Scan for the cell matching the given text and deliver its (x, y) coordinate at center. 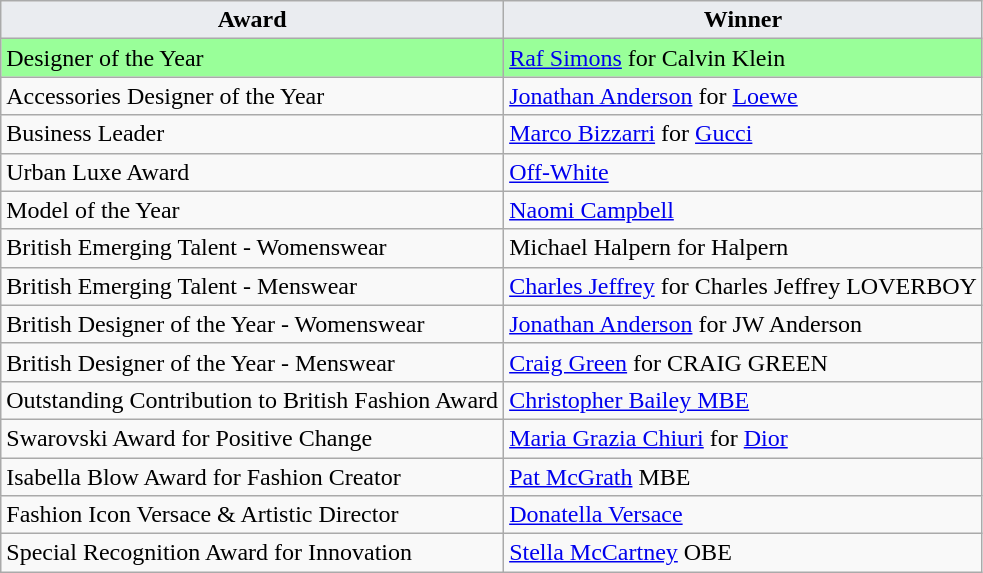
Jonathan Anderson for JW Anderson (744, 324)
Naomi Campbell (744, 210)
Marco Bizzarri for Gucci (744, 134)
Special Recognition Award for Innovation (252, 553)
Business Leader (252, 134)
Stella McCartney OBE (744, 553)
Designer of the Year (252, 58)
Fashion Icon Versace & Artistic Director (252, 515)
Off-White (744, 172)
British Emerging Talent - Womenswear (252, 248)
Accessories Designer of the Year (252, 96)
British Designer of the Year - Menswear (252, 362)
Award (252, 20)
British Emerging Talent - Menswear (252, 286)
Michael Halpern for Halpern (744, 248)
Raf Simons for Calvin Klein (744, 58)
Winner (744, 20)
Isabella Blow Award for Fashion Creator (252, 477)
Pat McGrath MBE (744, 477)
Urban Luxe Award (252, 172)
Jonathan Anderson for Loewe (744, 96)
Outstanding Contribution to British Fashion Award (252, 400)
Charles Jeffrey for Charles Jeffrey LOVERBOY (744, 286)
Maria Grazia Chiuri for Dior (744, 438)
Donatella Versace (744, 515)
Craig Green for CRAIG GREEN (744, 362)
British Designer of the Year - Womenswear (252, 324)
Christopher Bailey MBE (744, 400)
Swarovski Award for Positive Change (252, 438)
Model of the Year (252, 210)
